Return [X, Y] of the center of cell containing provided text 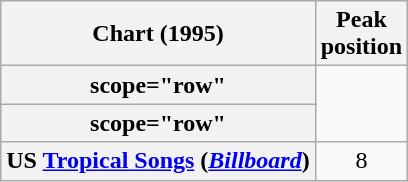
Peakposition [361, 34]
Chart (1995) [158, 34]
8 [361, 161]
US Tropical Songs (Billboard) [158, 161]
